From the cell containing the given text, extract its center point as [x, y] coordinate. 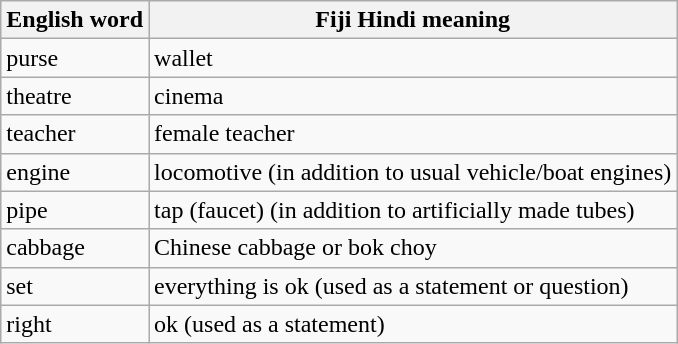
English word [75, 20]
teacher [75, 134]
everything is ok (used as a statement or question) [413, 286]
engine [75, 172]
Chinese cabbage or bok choy [413, 248]
wallet [413, 58]
purse [75, 58]
cabbage [75, 248]
theatre [75, 96]
cinema [413, 96]
pipe [75, 210]
female teacher [413, 134]
right [75, 324]
set [75, 286]
ok (used as a statement) [413, 324]
Fiji Hindi meaning [413, 20]
tap (faucet) (in addition to artificially made tubes) [413, 210]
locomotive (in addition to usual vehicle/boat engines) [413, 172]
